Output the (X, Y) coordinate of the center of the cell containing the given text.  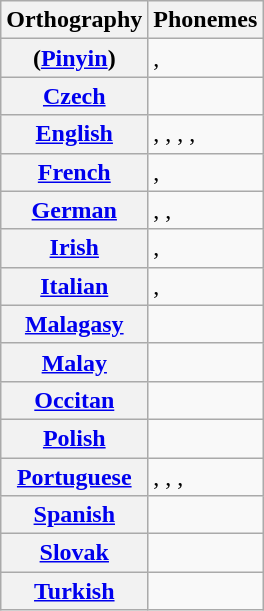
Spanish (74, 515)
Portuguese (74, 477)
Irish (74, 248)
, , , (206, 477)
Slovak (74, 553)
German (74, 210)
Turkish (74, 591)
Orthography (74, 20)
Occitan (74, 400)
, , (206, 210)
Czech (74, 96)
, , , , (206, 134)
French (74, 172)
Polish (74, 438)
Phonemes (206, 20)
Malay (74, 362)
Italian (74, 286)
(Pinyin) (74, 58)
Malagasy (74, 324)
English (74, 134)
